Return the [X, Y] coordinate for the center point of the cell that contains the specified text.  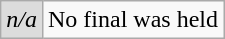
No final was held [132, 20]
n/a [22, 20]
